Capture the cell that displays the provided text and extract its [x, y] central coordinate. 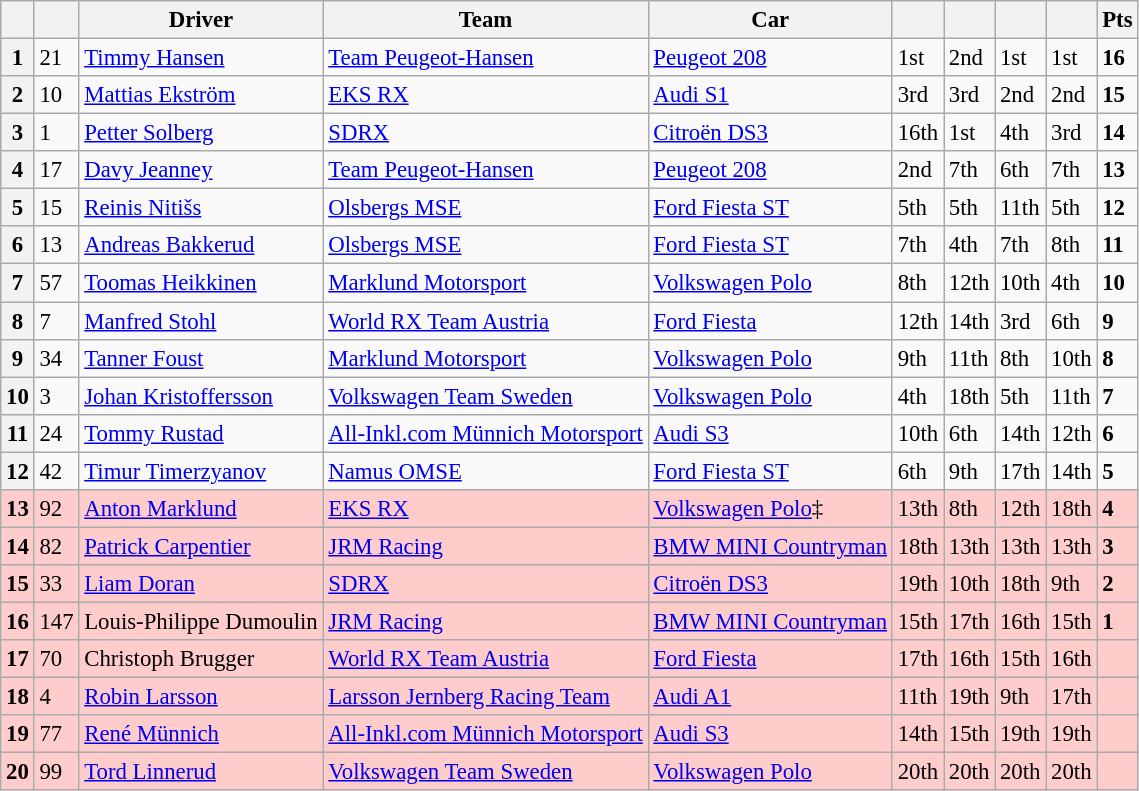
Petter Solberg [201, 133]
34 [56, 358]
Tanner Foust [201, 358]
Tommy Rustad [201, 433]
18 [18, 697]
Toomas Heikkinen [201, 283]
Johan Kristoffersson [201, 396]
Timmy Hansen [201, 58]
92 [56, 509]
Liam Doran [201, 584]
42 [56, 471]
René Münnich [201, 734]
Audi S1 [770, 95]
21 [56, 58]
Team [486, 20]
77 [56, 734]
Mattias Ekström [201, 95]
Andreas Bakkerud [201, 245]
20 [18, 772]
Robin Larsson [201, 697]
Louis-Philippe Dumoulin [201, 621]
Manfred Stohl [201, 321]
Car [770, 20]
Tord Linnerud [201, 772]
Christoph Brugger [201, 659]
99 [56, 772]
Anton Marklund [201, 509]
Volkswagen Polo‡ [770, 509]
147 [56, 621]
Audi A1 [770, 697]
Larsson Jernberg Racing Team [486, 697]
33 [56, 584]
82 [56, 546]
Davy Jeanney [201, 170]
Patrick Carpentier [201, 546]
70 [56, 659]
57 [56, 283]
Reinis Nitišs [201, 208]
Namus OMSE [486, 471]
Pts [1118, 20]
19 [18, 734]
Timur Timerzyanov [201, 471]
24 [56, 433]
Driver [201, 20]
